Search for the cell housing the specified text and yield its [X, Y] center coordinate. 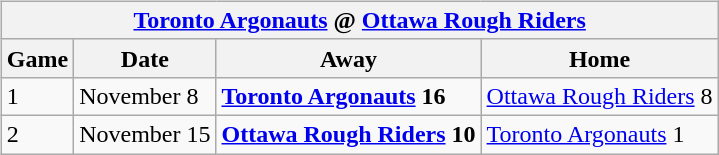
2 [37, 134]
Toronto Argonauts 16 [348, 96]
Game [37, 58]
Date [145, 58]
Ottawa Rough Riders 8 [600, 96]
1 [37, 96]
Ottawa Rough Riders 10 [348, 134]
Home [600, 58]
Toronto Argonauts 1 [600, 134]
Toronto Argonauts @ Ottawa Rough Riders [360, 20]
November 8 [145, 96]
November 15 [145, 134]
Away [348, 58]
